For the text-containing cell, return its midpoint in (X, Y) coordinate format. 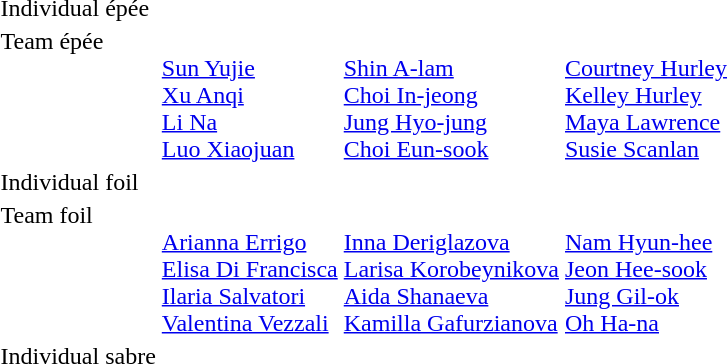
Inna DeriglazovaLarisa KorobeynikovaAida ShanaevaKamilla Gafurzianova (451, 269)
Sun YujieXu AnqiLi NaLuo Xiaojuan (250, 95)
Shin A-lamChoi In-jeongJung Hyo-jungChoi Eun-sook (451, 95)
Arianna ErrigoElisa Di FranciscaIlaria SalvatoriValentina Vezzali (250, 269)
